Output the (X, Y) coordinate of the center of the cell containing the given text.  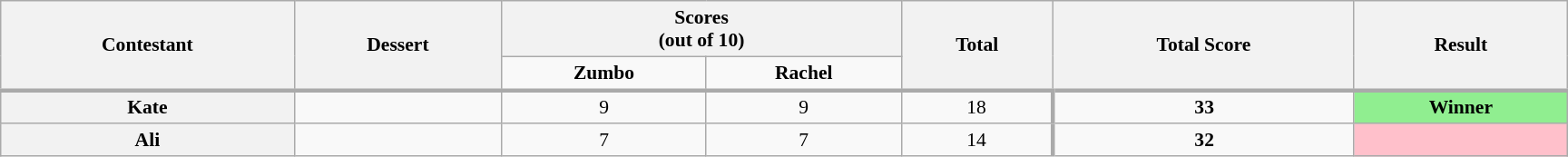
Kate (147, 107)
14 (976, 141)
Total Score (1203, 45)
Dessert (397, 45)
33 (1203, 107)
18 (976, 107)
Rachel (804, 73)
Winner (1461, 107)
Contestant (147, 45)
32 (1203, 141)
Result (1461, 45)
Scores(out of 10) (701, 29)
Ali (147, 141)
Zumbo (604, 73)
Total (976, 45)
